Detect which cell encompasses the target text, then output its (X, Y) center coordinate. 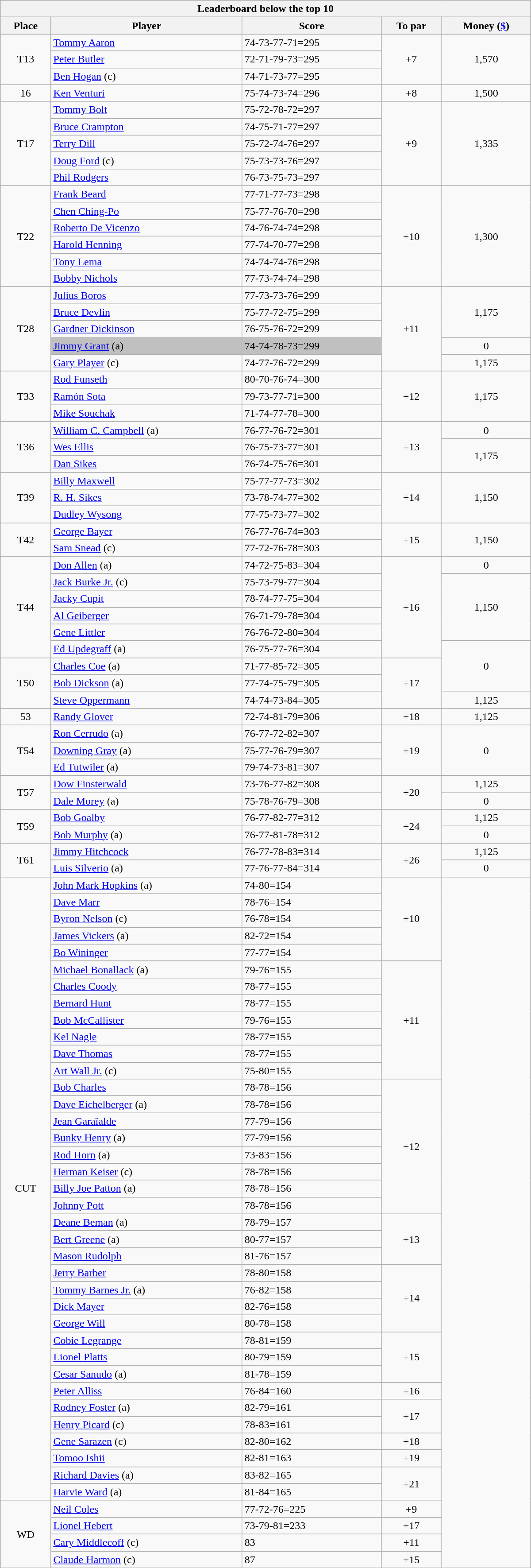
Jacky Cupit (146, 599)
Cobie Legrange (146, 1340)
Jerry Barber (146, 1273)
76-77-72-82=307 (312, 733)
Ed Updegraff (a) (146, 649)
76-74-75-76=301 (312, 464)
Randy Glover (146, 716)
Richard Davies (a) (146, 1475)
75-72-78-72=297 (312, 110)
Dick Mayer (146, 1307)
71-74-77-78=300 (312, 413)
74-71-73-77=295 (312, 76)
Gene Littler (146, 632)
77-73-74-74=298 (312, 279)
T57 (26, 793)
Johnny Pott (146, 1205)
Peter Butler (146, 59)
73-79-81=233 (312, 1525)
Charles Coody (146, 986)
83 (312, 1542)
Harvie Ward (a) (146, 1492)
Bob Goalby (146, 818)
76-76-72-80=304 (312, 632)
78-79=157 (312, 1222)
+8 (412, 93)
Kel Nagle (146, 1037)
75-77-76-70=298 (312, 211)
Bob Charles (146, 1088)
T36 (26, 447)
Harold Henning (146, 245)
Score (312, 26)
Bruce Devlin (146, 312)
71-77-85-72=305 (312, 666)
Ben Hogan (c) (146, 76)
Terry Dill (146, 143)
76-77-82-77=312 (312, 818)
T61 (26, 860)
Cesar Sanudo (a) (146, 1374)
Billy Maxwell (146, 480)
T39 (26, 497)
Billy Joe Patton (a) (146, 1189)
78-81=159 (312, 1340)
Tommy Bolt (146, 110)
78-83=161 (312, 1425)
79-74-73-81=307 (312, 767)
75-80=155 (312, 1071)
79-73-77-71=300 (312, 396)
To par (412, 26)
Player (146, 26)
+7 (412, 59)
Dave Eichelberger (a) (146, 1104)
Bob Murphy (a) (146, 835)
1,335 (486, 143)
16 (26, 93)
82-80=162 (312, 1441)
Byron Nelson (c) (146, 919)
William C. Campbell (a) (146, 430)
77-72-76=225 (312, 1509)
Luis Silverio (a) (146, 868)
T17 (26, 143)
CUT (26, 1189)
74-76-74-74=298 (312, 228)
Bert Greene (a) (146, 1239)
Chen Ching-Po (146, 211)
Place (26, 26)
80-79=159 (312, 1357)
George Will (146, 1324)
76-77-76-72=301 (312, 430)
Bob McCallister (146, 1020)
T50 (26, 683)
1,300 (486, 236)
Rod Funseth (146, 379)
72-74-81-79=306 (312, 716)
76-77-81-78=312 (312, 835)
James Vickers (a) (146, 936)
82-79=161 (312, 1408)
77-75-73-77=302 (312, 515)
Bunky Henry (a) (146, 1138)
Leaderboard below the top 10 (265, 9)
81-78=159 (312, 1374)
78-80=158 (312, 1273)
76-82=158 (312, 1290)
Gary Player (c) (146, 363)
76-75-77-76=304 (312, 649)
76-75-76-72=299 (312, 329)
T59 (26, 826)
Lionel Platts (146, 1357)
76-75-73-77=301 (312, 447)
1,570 (486, 59)
Phil Rodgers (146, 177)
T54 (26, 750)
76-77-78-83=314 (312, 852)
Sam Snead (c) (146, 548)
77-73-73-76=299 (312, 295)
77-74-75-79=305 (312, 683)
Bernard Hunt (146, 1003)
77-71-77-73=298 (312, 194)
76-84=160 (312, 1391)
72-71-79-73=295 (312, 59)
Jimmy Hitchcock (146, 852)
81-76=157 (312, 1256)
74-72-75-83=304 (312, 565)
Mike Souchak (146, 413)
76-73-75-73=297 (312, 177)
75-73-73-76=297 (312, 160)
77-77=154 (312, 952)
Herman Keiser (c) (146, 1172)
Dale Morey (a) (146, 801)
73-83=156 (312, 1155)
75-73-79-77=304 (312, 582)
1,500 (486, 93)
73-78-74-77=302 (312, 498)
74-80=154 (312, 885)
73-76-77-82=308 (312, 784)
Money ($) (486, 26)
Dudley Wysong (146, 515)
Charles Coe (a) (146, 666)
87 (312, 1559)
Jack Burke Jr. (c) (146, 582)
75-74-73-74=296 (312, 93)
+20 (412, 793)
T13 (26, 59)
Tomoo Ishii (146, 1458)
Gene Sarazen (c) (146, 1441)
WD (26, 1534)
75-77-76-79=307 (312, 751)
Jimmy Grant (a) (146, 346)
Dan Sikes (146, 464)
Peter Alliss (146, 1391)
75-72-74-76=297 (312, 143)
Mason Rudolph (146, 1256)
82-81=163 (312, 1458)
Lionel Hebert (146, 1525)
+21 (412, 1483)
Dow Finsterwald (146, 784)
82-72=154 (312, 936)
80-70-76-74=300 (312, 379)
Don Allen (a) (146, 565)
75-78-76-79=308 (312, 801)
74-74-78-73=299 (312, 346)
Claude Harmon (c) (146, 1559)
77-76-77-84=314 (312, 868)
R. H. Sikes (146, 498)
Art Wall Jr. (c) (146, 1071)
T33 (26, 396)
Cary Middlecoff (c) (146, 1542)
Tommy Barnes Jr. (a) (146, 1290)
Henry Picard (c) (146, 1425)
Ken Venturi (146, 93)
Doug Ford (c) (146, 160)
Deane Beman (a) (146, 1222)
Bobby Nichols (146, 279)
83-82=165 (312, 1475)
John Mark Hopkins (a) (146, 885)
Tony Lema (146, 262)
Downing Gray (a) (146, 751)
T28 (26, 329)
Wes Ellis (146, 447)
74-77-76-72=299 (312, 363)
Bob Dickson (a) (146, 683)
+24 (412, 826)
George Bayer (146, 531)
Roberto De Vicenzo (146, 228)
Rodney Foster (a) (146, 1408)
78-74-77-75=304 (312, 599)
53 (26, 716)
Bruce Crampton (146, 127)
76-78=154 (312, 919)
Ramón Sota (146, 396)
T42 (26, 540)
Steve Oppermann (146, 700)
Frank Beard (146, 194)
Ron Cerrudo (a) (146, 733)
Tommy Aaron (146, 43)
Bo Wininger (146, 952)
74-75-71-77=297 (312, 127)
74-74-74-76=298 (312, 262)
Gardner Dickinson (146, 329)
76-77-76-74=303 (312, 531)
77-74-70-77=298 (312, 245)
78-76=154 (312, 902)
75-77-72-75=299 (312, 312)
Ed Tutwiler (a) (146, 767)
82-76=158 (312, 1307)
74-74-73-84=305 (312, 700)
80-77=157 (312, 1239)
Dave Thomas (146, 1054)
77-72-76-78=303 (312, 548)
+26 (412, 860)
75-77-77-73=302 (312, 480)
76-71-79-78=304 (312, 616)
Al Geiberger (146, 616)
Michael Bonallack (a) (146, 969)
T44 (26, 607)
80-78=158 (312, 1324)
Rod Horn (a) (146, 1155)
81-84=165 (312, 1492)
Dave Marr (146, 902)
74-73-77-71=295 (312, 43)
Jean Garaïalde (146, 1121)
Neil Coles (146, 1509)
Julius Boros (146, 295)
T22 (26, 236)
